Provide the (x, y) coordinate of the cell's center where the given text is located.  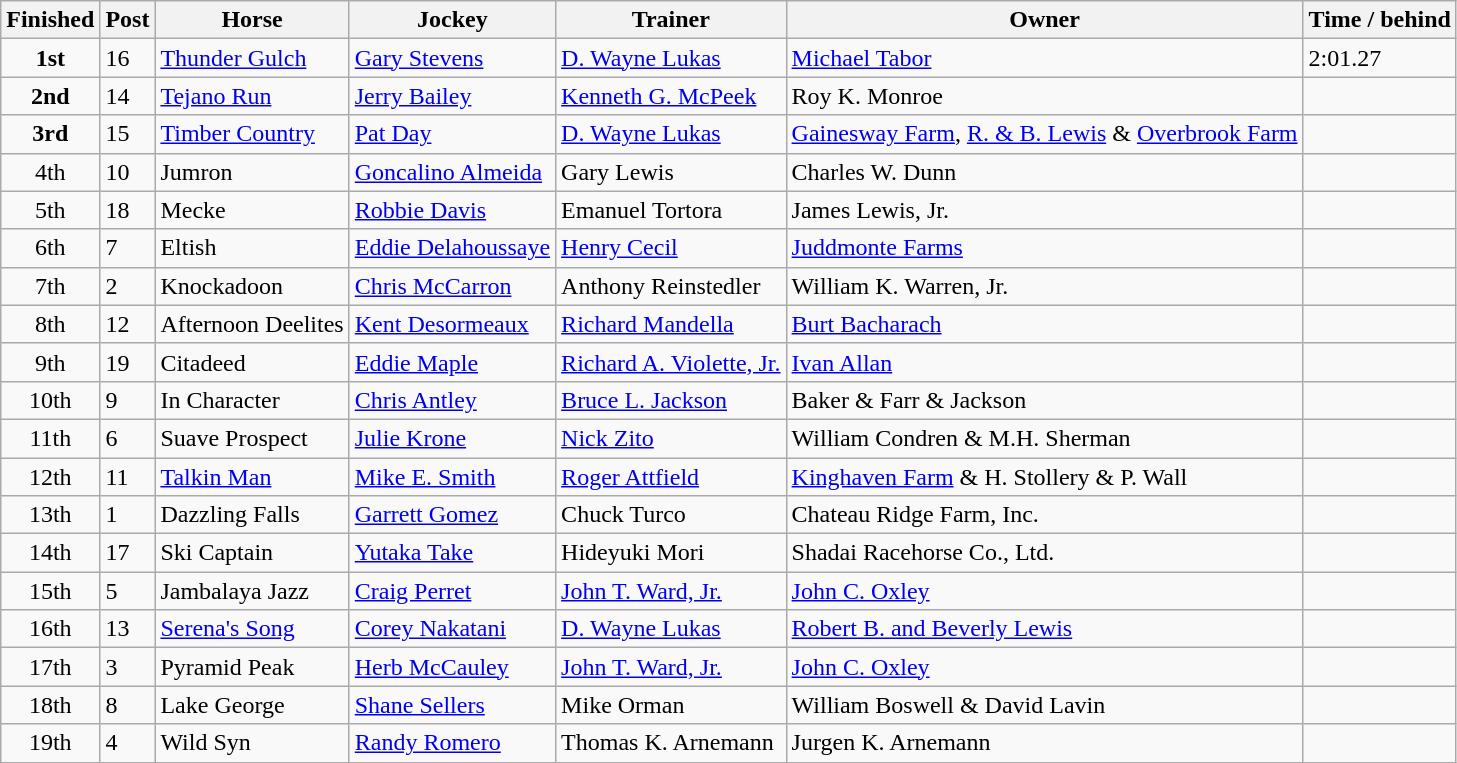
Post (128, 20)
1st (50, 58)
Nick Zito (671, 438)
12th (50, 477)
15 (128, 134)
Thomas K. Arnemann (671, 743)
Robert B. and Beverly Lewis (1044, 629)
19 (128, 362)
3 (128, 667)
7 (128, 248)
5th (50, 210)
10th (50, 400)
Ivan Allan (1044, 362)
Richard A. Violette, Jr. (671, 362)
4 (128, 743)
Kinghaven Farm & H. Stollery & P. Wall (1044, 477)
Baker & Farr & Jackson (1044, 400)
19th (50, 743)
Ski Captain (252, 553)
Henry Cecil (671, 248)
Anthony Reinstedler (671, 286)
Chuck Turco (671, 515)
6th (50, 248)
Eddie Delahoussaye (452, 248)
Shadai Racehorse Co., Ltd. (1044, 553)
4th (50, 172)
Lake George (252, 705)
Suave Prospect (252, 438)
Julie Krone (452, 438)
William K. Warren, Jr. (1044, 286)
Time / behind (1380, 20)
9 (128, 400)
Gary Stevens (452, 58)
15th (50, 591)
Timber Country (252, 134)
Tejano Run (252, 96)
8th (50, 324)
Chateau Ridge Farm, Inc. (1044, 515)
Knockadoon (252, 286)
10 (128, 172)
3rd (50, 134)
Michael Tabor (1044, 58)
Richard Mandella (671, 324)
18 (128, 210)
Jurgen K. Arnemann (1044, 743)
Dazzling Falls (252, 515)
2nd (50, 96)
2:01.27 (1380, 58)
Jerry Bailey (452, 96)
Thunder Gulch (252, 58)
William Condren & M.H. Sherman (1044, 438)
17th (50, 667)
Wild Syn (252, 743)
16 (128, 58)
1 (128, 515)
Robbie Davis (452, 210)
Bruce L. Jackson (671, 400)
William Boswell & David Lavin (1044, 705)
Chris Antley (452, 400)
Roger Attfield (671, 477)
Afternoon Deelites (252, 324)
14 (128, 96)
Finished (50, 20)
Mike Orman (671, 705)
In Character (252, 400)
Kent Desormeaux (452, 324)
13th (50, 515)
Serena's Song (252, 629)
Corey Nakatani (452, 629)
Yutaka Take (452, 553)
Gary Lewis (671, 172)
7th (50, 286)
James Lewis, Jr. (1044, 210)
Roy K. Monroe (1044, 96)
18th (50, 705)
12 (128, 324)
Jambalaya Jazz (252, 591)
Herb McCauley (452, 667)
Hideyuki Mori (671, 553)
13 (128, 629)
2 (128, 286)
Trainer (671, 20)
Burt Bacharach (1044, 324)
Eltish (252, 248)
8 (128, 705)
9th (50, 362)
Chris McCarron (452, 286)
Eddie Maple (452, 362)
Shane Sellers (452, 705)
17 (128, 553)
Owner (1044, 20)
Kenneth G. McPeek (671, 96)
5 (128, 591)
Emanuel Tortora (671, 210)
Talkin Man (252, 477)
Pat Day (452, 134)
Charles W. Dunn (1044, 172)
Mecke (252, 210)
Jumron (252, 172)
Pyramid Peak (252, 667)
Citadeed (252, 362)
Randy Romero (452, 743)
Jockey (452, 20)
Mike E. Smith (452, 477)
Juddmonte Farms (1044, 248)
11th (50, 438)
Gainesway Farm, R. & B. Lewis & Overbrook Farm (1044, 134)
Goncalino Almeida (452, 172)
11 (128, 477)
Craig Perret (452, 591)
Horse (252, 20)
16th (50, 629)
14th (50, 553)
Garrett Gomez (452, 515)
6 (128, 438)
